Capture the cell that displays the provided text and extract its (x, y) central coordinate. 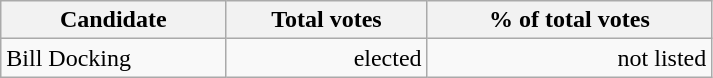
% of total votes (570, 20)
Bill Docking (114, 58)
Candidate (114, 20)
Total votes (326, 20)
not listed (570, 58)
elected (326, 58)
